Return the (x, y) coordinate for the center point of the cell that contains the specified text.  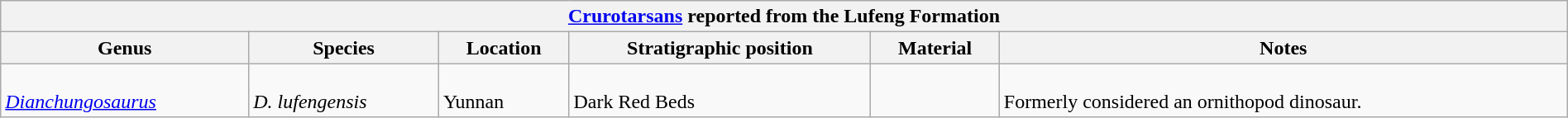
D. lufengensis (344, 91)
Species (344, 48)
Notes (1284, 48)
Crurotarsans reported from the Lufeng Formation (784, 17)
Yunnan (504, 91)
Dark Red Beds (719, 91)
Dianchungosaurus (125, 91)
Location (504, 48)
Formerly considered an ornithopod dinosaur. (1284, 91)
Material (935, 48)
Genus (125, 48)
Stratigraphic position (719, 48)
